Find where the given text appears and provide that cell's center as [x, y] coordinate. 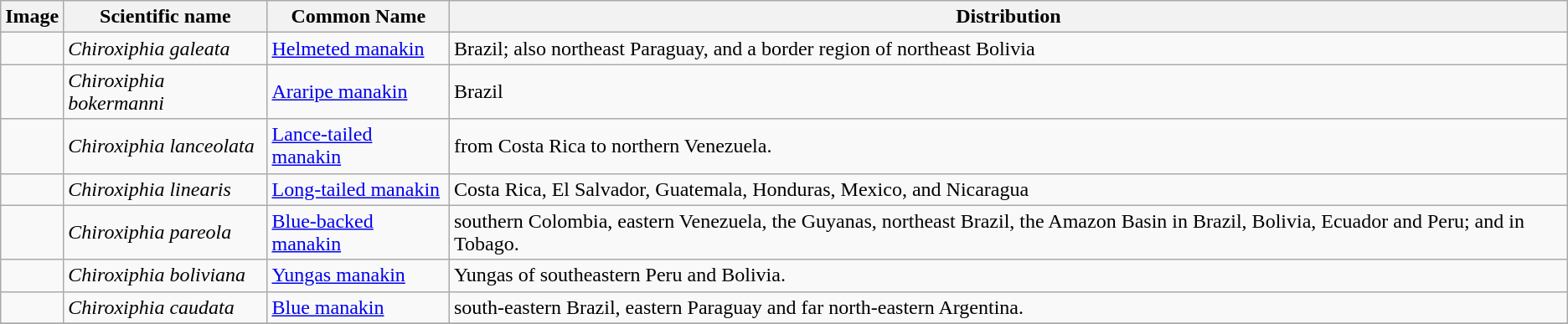
Scientific name [166, 17]
Brazil; also northeast Paraguay, and a border region of northeast Bolivia [1008, 49]
Yungas manakin [358, 275]
Blue-backed manakin [358, 233]
Distribution [1008, 17]
Brazil [1008, 92]
Araripe manakin [358, 92]
Helmeted manakin [358, 49]
south-eastern Brazil, eastern Paraguay and far north-eastern Argentina. [1008, 307]
Costa Rica, El Salvador, Guatemala, Honduras, Mexico, and Nicaragua [1008, 189]
Common Name [358, 17]
Chiroxiphia boliviana [166, 275]
Lance-tailed manakin [358, 146]
Image [32, 17]
from Costa Rica to northern Venezuela. [1008, 146]
Chiroxiphia bokermanni [166, 92]
Blue manakin [358, 307]
Long-tailed manakin [358, 189]
Chiroxiphia linearis [166, 189]
southern Colombia, eastern Venezuela, the Guyanas, northeast Brazil, the Amazon Basin in Brazil, Bolivia, Ecuador and Peru; and in Tobago. [1008, 233]
Chiroxiphia caudata [166, 307]
Yungas of southeastern Peru and Bolivia. [1008, 275]
Chiroxiphia galeata [166, 49]
Chiroxiphia pareola [166, 233]
Chiroxiphia lanceolata [166, 146]
